For the text-containing cell, return its midpoint in [x, y] coordinate format. 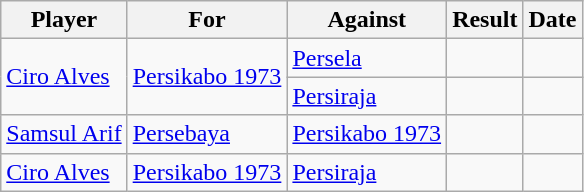
Samsul Arif [64, 134]
Persebaya [207, 134]
For [207, 20]
Date [552, 20]
Persela [367, 58]
Result [485, 20]
Player [64, 20]
Against [367, 20]
